Find where the given text appears and provide that cell's center as (X, Y) coordinate. 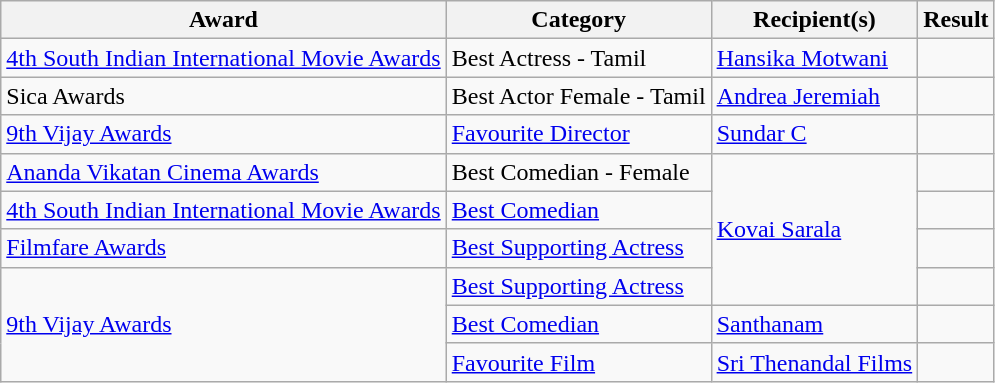
Hansika Motwani (814, 58)
Kovai Sarala (814, 229)
Best Actor Female - Tamil (578, 96)
Result (956, 20)
Best Comedian - Female (578, 172)
Filmfare Awards (224, 248)
Favourite Director (578, 134)
Sri Thenandal Films (814, 362)
Best Actress - Tamil (578, 58)
Award (224, 20)
Ananda Vikatan Cinema Awards (224, 172)
Recipient(s) (814, 20)
Santhanam (814, 324)
Favourite Film (578, 362)
Sica Awards (224, 96)
Sundar C (814, 134)
Category (578, 20)
Andrea Jeremiah (814, 96)
